Extract the [x, y] coordinate from the center of the cell holding the provided text.  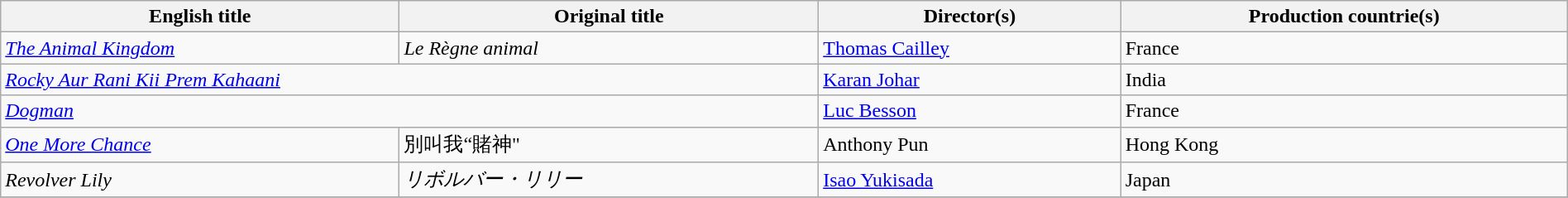
別叫我“賭神" [609, 144]
リボルバー・リリー [609, 181]
Le Règne animal [609, 48]
Director(s) [969, 17]
Thomas Cailley [969, 48]
Hong Kong [1344, 144]
Revolver Lily [200, 181]
English title [200, 17]
Luc Besson [969, 111]
Dogman [410, 111]
Production countrie(s) [1344, 17]
India [1344, 80]
The Animal Kingdom [200, 48]
Anthony Pun [969, 144]
Original title [609, 17]
One More Chance [200, 144]
Japan [1344, 181]
Isao Yukisada [969, 181]
Rocky Aur Rani Kii Prem Kahaani [410, 80]
Karan Johar [969, 80]
